From the cell containing the given text, extract its center point as (x, y) coordinate. 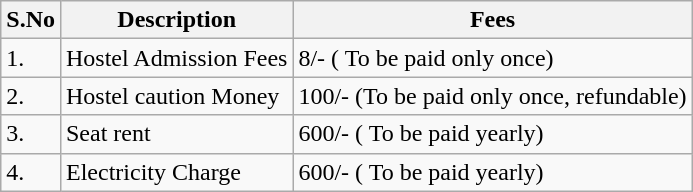
Electricity Charge (176, 172)
Fees (492, 20)
8/- ( To be paid only once) (492, 58)
2. (31, 96)
4. (31, 172)
Seat rent (176, 134)
S.No (31, 20)
3. (31, 134)
Description (176, 20)
Hostel Admission Fees (176, 58)
Hostel caution Money (176, 96)
100/- (To be paid only once, refundable) (492, 96)
1. (31, 58)
